Search for the cell housing the specified text and yield its [x, y] center coordinate. 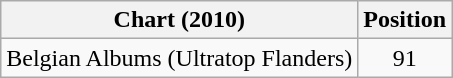
91 [405, 58]
Belgian Albums (Ultratop Flanders) [180, 58]
Chart (2010) [180, 20]
Position [405, 20]
